Return the [X, Y] coordinate for the center point of the cell that contains the specified text.  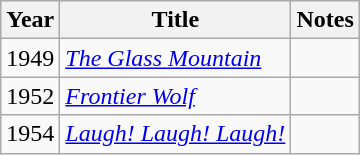
1952 [30, 96]
Notes [325, 20]
Title [176, 20]
1954 [30, 134]
Laugh! Laugh! Laugh! [176, 134]
1949 [30, 58]
Year [30, 20]
Frontier Wolf [176, 96]
The Glass Mountain [176, 58]
